For the text-containing cell, return its midpoint in (X, Y) coordinate format. 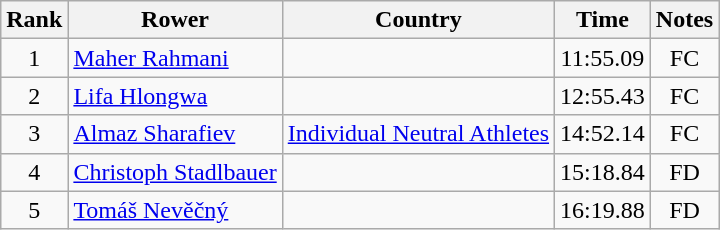
Tomáš Nevěčný (175, 210)
Lifa Hlongwa (175, 96)
Rank (34, 20)
Notes (684, 20)
Rower (175, 20)
Country (418, 20)
Almaz Sharafiev (175, 134)
Christoph Stadlbauer (175, 172)
2 (34, 96)
15:18.84 (603, 172)
12:55.43 (603, 96)
16:19.88 (603, 210)
5 (34, 210)
1 (34, 58)
3 (34, 134)
Individual Neutral Athletes (418, 134)
11:55.09 (603, 58)
Maher Rahmani (175, 58)
Time (603, 20)
4 (34, 172)
14:52.14 (603, 134)
